Determine the (x, y) coordinate at the center of the cell enclosing the given text.  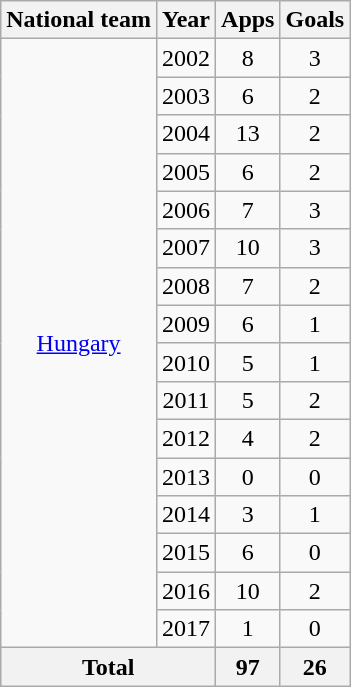
Apps (248, 20)
2017 (186, 629)
2014 (186, 515)
13 (248, 134)
2006 (186, 210)
2003 (186, 96)
2011 (186, 400)
2012 (186, 438)
26 (315, 667)
2002 (186, 58)
Goals (315, 20)
4 (248, 438)
Year (186, 20)
2005 (186, 172)
2008 (186, 286)
97 (248, 667)
2009 (186, 324)
2004 (186, 134)
2010 (186, 362)
2015 (186, 553)
Total (108, 667)
2013 (186, 477)
2007 (186, 248)
Hungary (79, 344)
National team (79, 20)
8 (248, 58)
2016 (186, 591)
